Provide the [X, Y] coordinate of the cell's center where the given text is located.  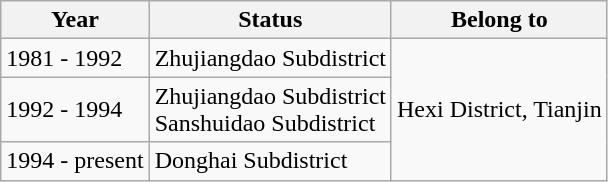
Zhujiangdao SubdistrictSanshuidao Subdistrict [270, 110]
Belong to [499, 20]
Hexi District, Tianjin [499, 110]
Donghai Subdistrict [270, 161]
Status [270, 20]
Zhujiangdao Subdistrict [270, 58]
1994 - present [75, 161]
1981 - 1992 [75, 58]
1992 - 1994 [75, 110]
Year [75, 20]
